Output the [x, y] coordinate of the center of the cell containing the given text.  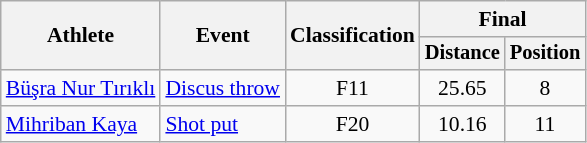
Classification [352, 36]
F11 [352, 88]
Event [222, 36]
F20 [352, 124]
10.16 [462, 124]
Mihriban Kaya [81, 124]
8 [545, 88]
11 [545, 124]
Büşra Nur Tırıklı [81, 88]
Athlete [81, 36]
Position [545, 54]
25.65 [462, 88]
Distance [462, 54]
Discus throw [222, 88]
Final [502, 19]
Shot put [222, 124]
